Scan for the cell matching the given text and deliver its (x, y) coordinate at center. 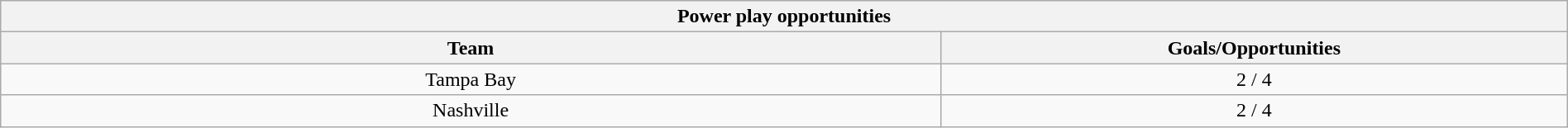
Goals/Opportunities (1254, 48)
Nashville (471, 111)
Power play opportunities (784, 17)
Tampa Bay (471, 79)
Team (471, 48)
